Return (x, y) of the center of cell containing provided text 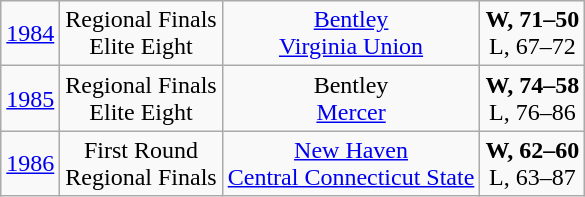
First RoundRegional Finals (141, 164)
1986 (30, 164)
W, 71–50L, 67–72 (532, 34)
W, 62–60L, 63–87 (532, 164)
BentleyMercer (351, 98)
1985 (30, 98)
New HavenCentral Connecticut State (351, 164)
BentleyVirginia Union (351, 34)
W, 74–58L, 76–86 (532, 98)
1984 (30, 34)
